Determine the [x, y] coordinate at the center of the cell enclosing the given text.  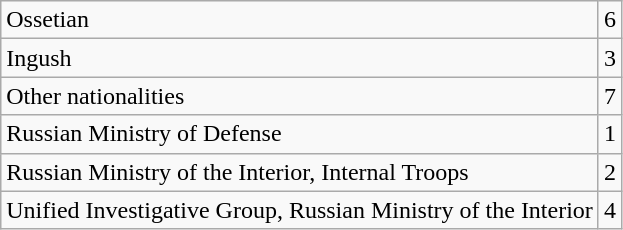
3 [610, 58]
4 [610, 210]
Ingush [300, 58]
Russian Ministry of the Interior, Internal Troops [300, 172]
Unified Investigative Group, Russian Ministry of the Interior [300, 210]
6 [610, 20]
2 [610, 172]
1 [610, 134]
Russian Ministry of Defense [300, 134]
Other nationalities [300, 96]
7 [610, 96]
Ossetian [300, 20]
